Provide the [x, y] coordinate of the cell's center where the given text is located.  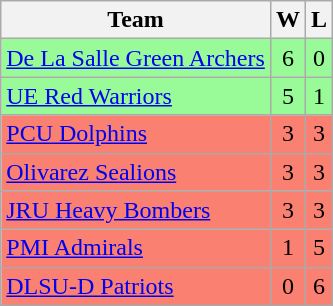
PMI Admirals [136, 248]
DLSU-D Patriots [136, 286]
UE Red Warriors [136, 96]
W [288, 20]
Olivarez Sealions [136, 172]
JRU Heavy Bombers [136, 210]
L [318, 20]
Team [136, 20]
PCU Dolphins [136, 134]
De La Salle Green Archers [136, 58]
